Pinpoint the cell where the given text exists, returning its [x, y] midpoint coordinate. 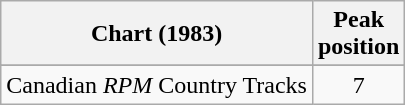
Chart (1983) [157, 34]
Canadian RPM Country Tracks [157, 85]
7 [358, 85]
Peakposition [358, 34]
